Search for the cell housing the specified text and yield its [x, y] center coordinate. 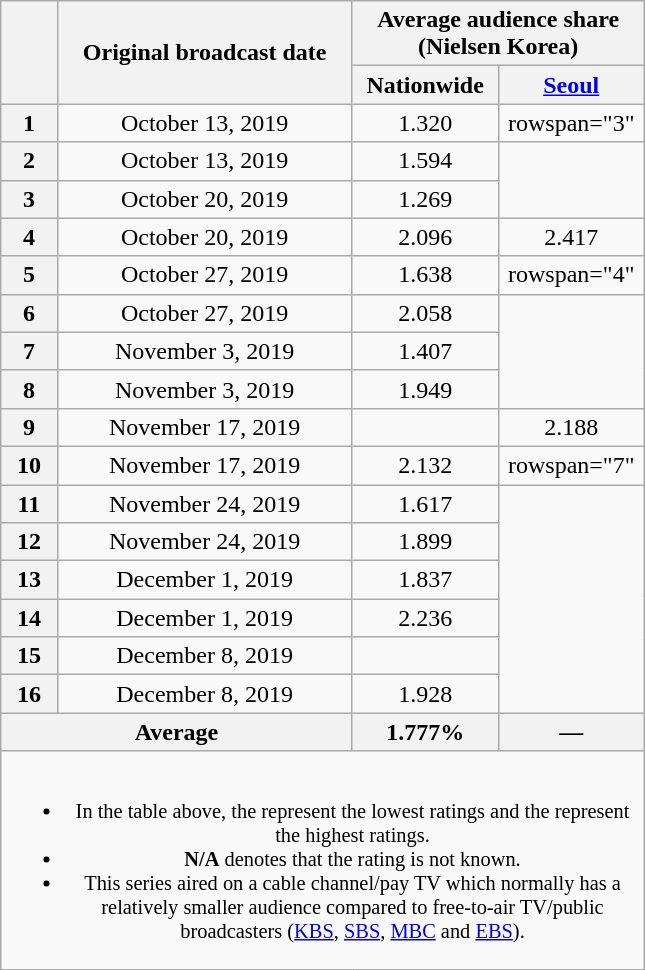
Nationwide [425, 85]
1.407 [425, 351]
9 [29, 427]
7 [29, 351]
2.417 [571, 237]
5 [29, 275]
1.594 [425, 161]
2.096 [425, 237]
2.188 [571, 427]
Average audience share(Nielsen Korea) [498, 34]
rowspan="3" [571, 123]
Original broadcast date [204, 52]
3 [29, 199]
16 [29, 694]
Seoul [571, 85]
2.236 [425, 618]
2.058 [425, 313]
2.132 [425, 465]
1.837 [425, 580]
1.777% [425, 732]
13 [29, 580]
1.949 [425, 389]
rowspan="4" [571, 275]
4 [29, 237]
15 [29, 656]
1.928 [425, 694]
1.638 [425, 275]
14 [29, 618]
10 [29, 465]
2 [29, 161]
1 [29, 123]
1.269 [425, 199]
1.617 [425, 503]
1.320 [425, 123]
rowspan="7" [571, 465]
12 [29, 542]
6 [29, 313]
11 [29, 503]
1.899 [425, 542]
— [571, 732]
8 [29, 389]
Average [176, 732]
